Pinpoint the cell where the given text exists, returning its (x, y) midpoint coordinate. 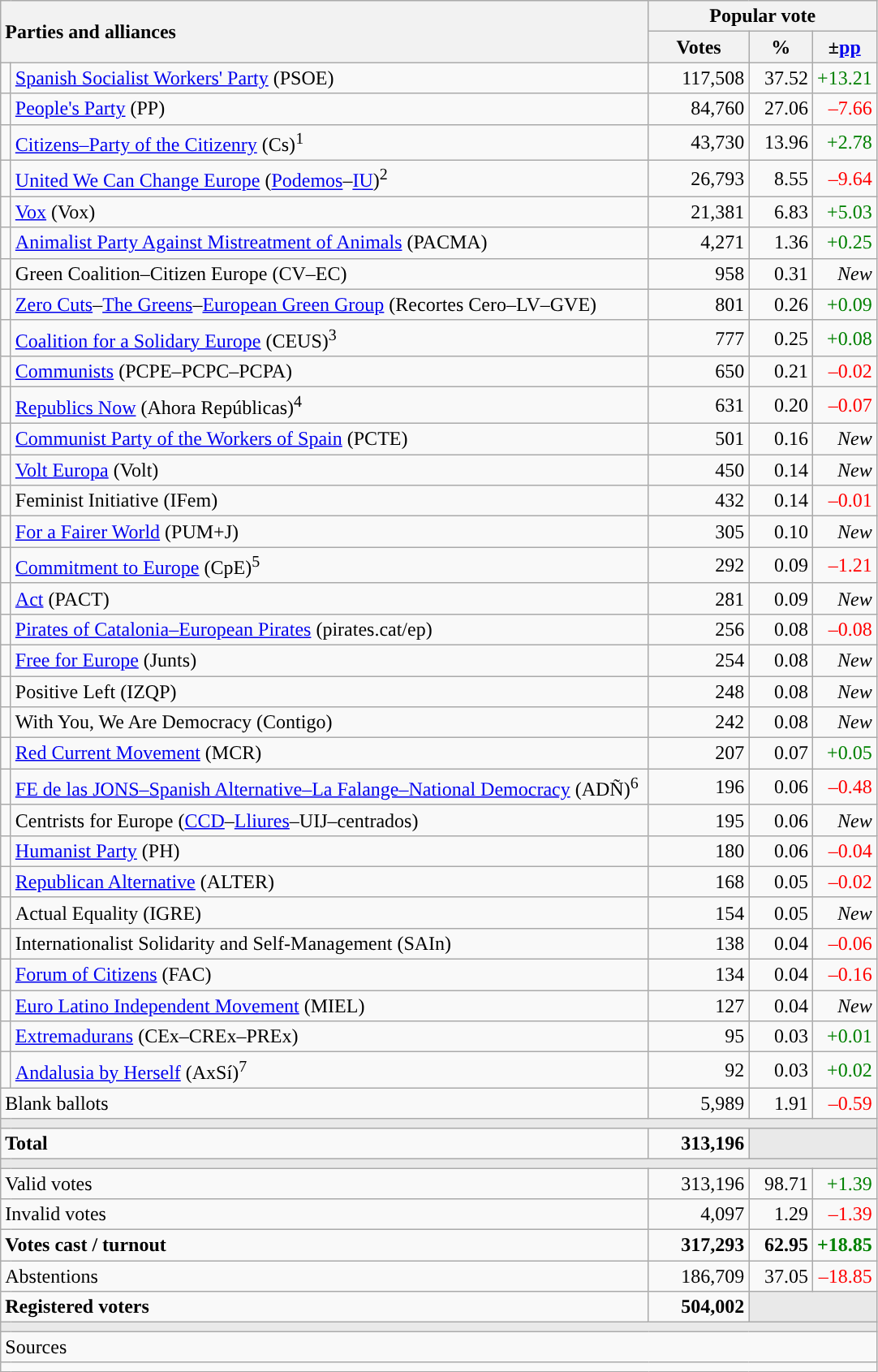
–0.16 (844, 975)
Actual Equality (IGRE) (329, 913)
1.91 (781, 1103)
–7.66 (844, 109)
26,793 (699, 179)
Communists (PCPE–PCPC–PCPA) (329, 372)
13.96 (781, 143)
Parties and alliances (325, 32)
Spanish Socialist Workers' Party (PSOE) (329, 78)
Forum of Citizens (FAC) (329, 975)
Republican Alternative (ALTER) (329, 882)
504,002 (699, 1307)
27.06 (781, 109)
138 (699, 944)
317,293 (699, 1245)
6.83 (781, 212)
168 (699, 882)
Humanist Party (PH) (329, 851)
180 (699, 851)
196 (699, 787)
1.36 (781, 243)
Pirates of Catalonia–European Pirates (pirates.cat/ep) (329, 629)
United We Can Change Europe (Podemos–IU)2 (329, 179)
Extremadurans (CEx–CREx–PREx) (329, 1037)
Free for Europe (Junts) (329, 660)
With You, We Are Democracy (Contigo) (329, 723)
43,730 (699, 143)
Zero Cuts–The Greens–European Green Group (Recortes Cero–LV–GVE) (329, 304)
631 (699, 406)
–0.04 (844, 851)
0.20 (781, 406)
–1.21 (844, 565)
450 (699, 470)
37.52 (781, 78)
Red Current Movement (MCR) (329, 753)
186,709 (699, 1276)
Blank ballots (325, 1103)
Votes (699, 47)
4,097 (699, 1215)
+5.03 (844, 212)
8.55 (781, 179)
127 (699, 1006)
Valid votes (325, 1184)
242 (699, 723)
Invalid votes (325, 1215)
±pp (844, 47)
501 (699, 439)
0.07 (781, 753)
117,508 (699, 78)
Act (PACT) (329, 598)
Internationalist Solidarity and Self-Management (SAIn) (329, 944)
Commitment to Europe (CpE)5 (329, 565)
292 (699, 565)
0.16 (781, 439)
1.29 (781, 1215)
Positive Left (IZQP) (329, 692)
Registered voters (325, 1307)
+13.21 (844, 78)
62.95 (781, 1245)
95 (699, 1037)
+0.25 (844, 243)
FE de las JONS–Spanish Alternative–La Falange–National Democracy (ADÑ)6 (329, 787)
305 (699, 532)
For a Fairer World (PUM+J) (329, 532)
+0.01 (844, 1037)
134 (699, 975)
21,381 (699, 212)
+18.85 (844, 1245)
Republics Now (Ahora Repúblicas)4 (329, 406)
777 (699, 338)
0.26 (781, 304)
98.71 (781, 1184)
–0.06 (844, 944)
+1.39 (844, 1184)
+0.08 (844, 338)
Euro Latino Independent Movement (MIEL) (329, 1006)
Abstentions (325, 1276)
0.25 (781, 338)
Communist Party of the Workers of Spain (PCTE) (329, 439)
0.21 (781, 372)
Andalusia by Herself (AxSí)7 (329, 1070)
Volt Europa (Volt) (329, 470)
92 (699, 1070)
–0.59 (844, 1103)
Citizens–Party of the Citizenry (Cs)1 (329, 143)
+0.02 (844, 1070)
Coalition for a Solidary Europe (CEUS)3 (329, 338)
84,760 (699, 109)
Green Coalition–Citizen Europe (CV–EC) (329, 274)
People's Party (PP) (329, 109)
4,271 (699, 243)
0.10 (781, 532)
248 (699, 692)
Sources (438, 1347)
Total (325, 1143)
Feminist Initiative (IFem) (329, 501)
% (781, 47)
958 (699, 274)
281 (699, 598)
254 (699, 660)
+2.78 (844, 143)
–0.01 (844, 501)
432 (699, 501)
+0.05 (844, 753)
–1.39 (844, 1215)
650 (699, 372)
Animalist Party Against Mistreatment of Animals (PACMA) (329, 243)
Centrists for Europe (CCD–Lliures–UIJ–centrados) (329, 820)
0.31 (781, 274)
+0.09 (844, 304)
–0.08 (844, 629)
Votes cast / turnout (325, 1245)
37.05 (781, 1276)
Vox (Vox) (329, 212)
–0.07 (844, 406)
–0.48 (844, 787)
Popular vote (763, 16)
–18.85 (844, 1276)
801 (699, 304)
–9.64 (844, 179)
5,989 (699, 1103)
256 (699, 629)
195 (699, 820)
207 (699, 753)
154 (699, 913)
